Extract the [x, y] coordinate from the center of the cell holding the provided text.  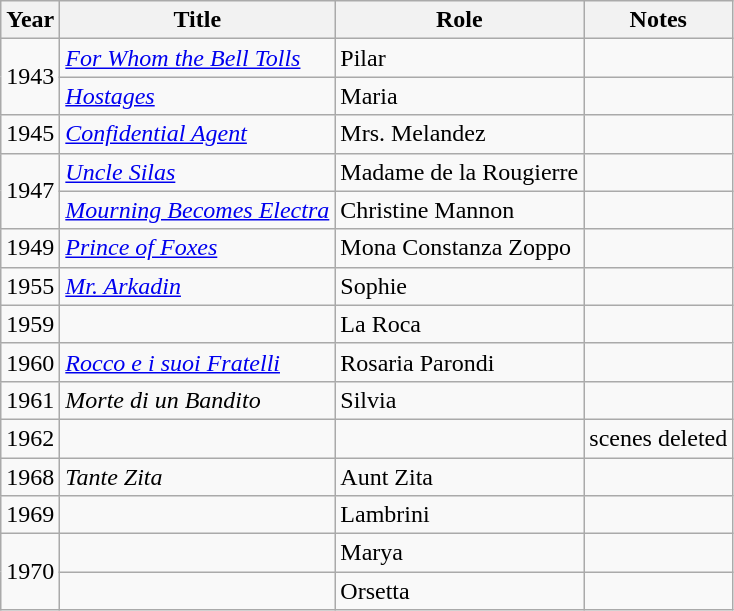
Rosaria Parondi [460, 362]
Maria [460, 96]
Tante Zita [198, 477]
Madame de la Rougierre [460, 172]
1949 [30, 248]
For Whom the Bell Tolls [198, 58]
Role [460, 20]
1955 [30, 286]
1945 [30, 134]
Prince of Foxes [198, 248]
Mrs. Melandez [460, 134]
scenes deleted [658, 438]
1960 [30, 362]
Marya [460, 553]
Title [198, 20]
1968 [30, 477]
Rocco e i suoi Fratelli [198, 362]
La Roca [460, 324]
1959 [30, 324]
Orsetta [460, 591]
1962 [30, 438]
Aunt Zita [460, 477]
Hostages [198, 96]
Year [30, 20]
Mourning Becomes Electra [198, 210]
Christine Mannon [460, 210]
Lambrini [460, 515]
Confidential Agent [198, 134]
1947 [30, 191]
1943 [30, 77]
Morte di un Bandito [198, 400]
Mr. Arkadin [198, 286]
1961 [30, 400]
1970 [30, 572]
Notes [658, 20]
Mona Constanza Zoppo [460, 248]
1969 [30, 515]
Pilar [460, 58]
Uncle Silas [198, 172]
Sophie [460, 286]
Silvia [460, 400]
